Extract the [x, y] coordinate from the center of the cell holding the provided text.  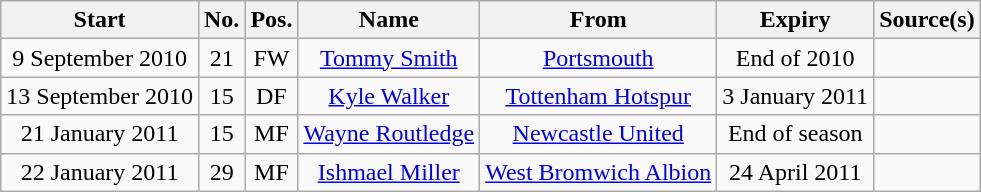
Expiry [796, 20]
From [598, 20]
Start [100, 20]
Wayne Routledge [389, 134]
Pos. [272, 20]
22 January 2011 [100, 172]
Source(s) [928, 20]
3 January 2011 [796, 96]
13 September 2010 [100, 96]
Newcastle United [598, 134]
21 [221, 58]
Tottenham Hotspur [598, 96]
21 January 2011 [100, 134]
Ishmael Miller [389, 172]
Portsmouth [598, 58]
FW [272, 58]
Tommy Smith [389, 58]
24 April 2011 [796, 172]
No. [221, 20]
Name [389, 20]
9 September 2010 [100, 58]
DF [272, 96]
West Bromwich Albion [598, 172]
Kyle Walker [389, 96]
29 [221, 172]
End of 2010 [796, 58]
End of season [796, 134]
